Scan for the cell matching the given text and deliver its (x, y) coordinate at center. 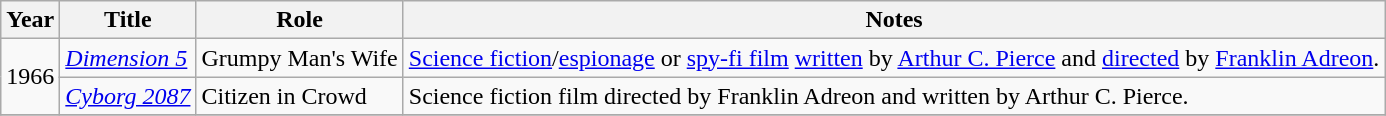
Citizen in Crowd (300, 96)
1966 (30, 77)
Science fiction/espionage or spy-fi film written by Arthur C. Pierce and directed by Franklin Adreon. (894, 58)
Dimension 5 (128, 58)
Year (30, 20)
Cyborg 2087 (128, 96)
Notes (894, 20)
Title (128, 20)
Science fiction film directed by Franklin Adreon and written by Arthur C. Pierce. (894, 96)
Grumpy Man's Wife (300, 58)
Role (300, 20)
